For the text-containing cell, return its midpoint in (X, Y) coordinate format. 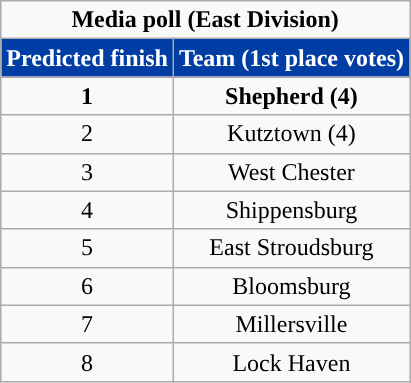
Lock Haven (291, 362)
7 (88, 324)
4 (88, 210)
West Chester (291, 172)
Shepherd (4) (291, 96)
6 (88, 286)
Shippensburg (291, 210)
Predicted finish (88, 58)
3 (88, 172)
Media poll (East Division) (206, 20)
Kutztown (4) (291, 134)
1 (88, 96)
5 (88, 248)
Bloomsburg (291, 286)
Team (1st place votes) (291, 58)
Millersville (291, 324)
2 (88, 134)
East Stroudsburg (291, 248)
8 (88, 362)
